Scan for the cell matching the given text and deliver its (x, y) coordinate at center. 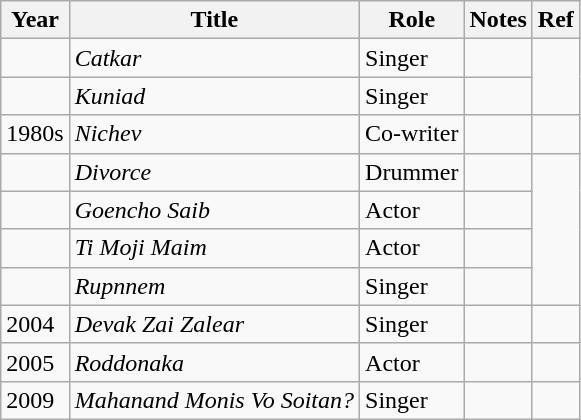
Ref (556, 20)
2009 (35, 400)
Nichev (214, 134)
Divorce (214, 172)
Drummer (412, 172)
Title (214, 20)
Notes (498, 20)
Devak Zai Zalear (214, 324)
Roddonaka (214, 362)
Ti Moji Maim (214, 248)
1980s (35, 134)
2005 (35, 362)
2004 (35, 324)
Mahanand Monis Vo Soitan? (214, 400)
Year (35, 20)
Co-writer (412, 134)
Kuniad (214, 96)
Role (412, 20)
Catkar (214, 58)
Rupnnem (214, 286)
Goencho Saib (214, 210)
